Identify which cell holds the provided text, then report its [X, Y] central coordinate. 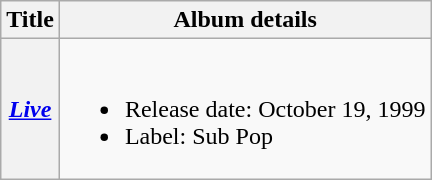
Live [30, 109]
Release date: October 19, 1999Label: Sub Pop [245, 109]
Album details [245, 20]
Title [30, 20]
